Return the [x, y] coordinate for the center point of the cell that contains the specified text.  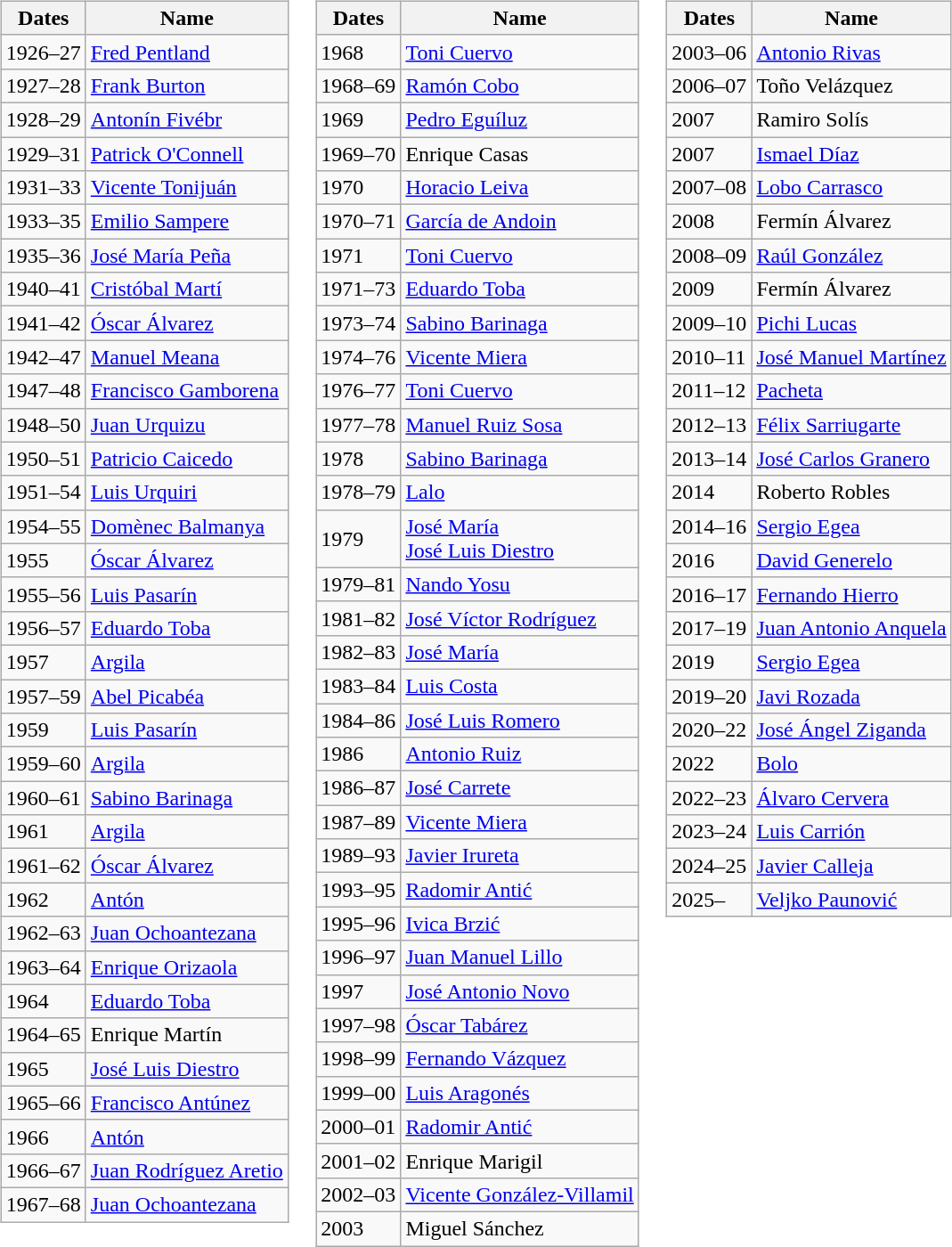
1947–48 [43, 391]
1941–42 [43, 323]
1968 [358, 52]
1986–87 [358, 788]
2011–12 [709, 391]
Ismael Díaz [851, 154]
Lobo Carrasco [851, 188]
2017–19 [709, 628]
2002–03 [358, 1194]
1987–89 [358, 822]
1979 [358, 538]
José Luis Diestro [187, 1069]
García de Andoin [520, 222]
1979–81 [358, 584]
José Antonio Novo [520, 991]
Francisco Antúnez [187, 1103]
José Carrete [520, 788]
2009–10 [709, 323]
1948–50 [43, 425]
José Ángel Ziganda [851, 730]
Vicente Tonijuán [187, 188]
Javi Rozada [851, 696]
2020–22 [709, 730]
Enrique Martín [187, 1035]
2009 [709, 289]
Ivica Brzić [520, 924]
Patricio Caicedo [187, 459]
1954–55 [43, 526]
1974–76 [358, 357]
1963–64 [43, 967]
Juan Rodríguez Aretio [187, 1170]
1969 [358, 119]
2010–11 [709, 357]
Horacio Leiva [520, 188]
1993–95 [358, 890]
Manuel Ruiz Sosa [520, 425]
Pacheta [851, 391]
Cristóbal Martí [187, 289]
1929–31 [43, 154]
Veljko Paunović [851, 900]
1928–29 [43, 119]
1984–86 [358, 721]
1970–71 [358, 222]
José Víctor Rodríguez [520, 618]
1959–60 [43, 764]
José María Peña [187, 256]
Luis Aragonés [520, 1093]
1957 [43, 662]
José Manuel Martínez [851, 357]
Toño Velázquez [851, 86]
José Carlos Granero [851, 459]
1978 [358, 459]
1940–41 [43, 289]
1967–68 [43, 1204]
2003 [358, 1228]
José María [520, 652]
Fernando Hierro [851, 594]
1997–98 [358, 1025]
Patrick O'Connell [187, 154]
1942–47 [43, 357]
1931–33 [43, 188]
Ramón Cobo [520, 86]
2012–13 [709, 425]
1961–62 [43, 866]
1971 [358, 256]
1962–63 [43, 933]
Enrique Orizaola [187, 967]
2000–01 [358, 1127]
2008–09 [709, 256]
Nando Yosu [520, 584]
2022–23 [709, 798]
1957–59 [43, 696]
Pichi Lucas [851, 323]
2024–25 [709, 866]
2016 [709, 560]
1960–61 [43, 798]
1983–84 [358, 686]
Luis Urquiri [187, 493]
1996–97 [358, 958]
1962 [43, 900]
Javier Irureta [520, 856]
José Luis Romero [520, 721]
Juan Antonio Anquela [851, 628]
1959 [43, 730]
1998–99 [358, 1059]
2001–02 [358, 1161]
1956–57 [43, 628]
1955–56 [43, 594]
1965–66 [43, 1103]
José María José Luis Diestro [520, 538]
Miguel Sánchez [520, 1228]
2013–14 [709, 459]
Emilio Sampere [187, 222]
2014–16 [709, 526]
1981–82 [358, 618]
Enrique Marigil [520, 1161]
2007–08 [709, 188]
1977–78 [358, 425]
1982–83 [358, 652]
Félix Sarriugarte [851, 425]
2014 [709, 493]
1965 [43, 1069]
Antonín Fivébr [187, 119]
1950–51 [43, 459]
2008 [709, 222]
Francisco Gamborena [187, 391]
1973–74 [358, 323]
1961 [43, 832]
1970 [358, 188]
Ramiro Solís [851, 119]
Óscar Tabárez [520, 1025]
Bolo [851, 764]
1968–69 [358, 86]
Enrique Casas [520, 154]
1951–54 [43, 493]
Pedro Eguíluz [520, 119]
1997 [358, 991]
Raúl González [851, 256]
1935–36 [43, 256]
2019–20 [709, 696]
Frank Burton [187, 86]
1989–93 [358, 856]
Vicente González-Villamil [520, 1194]
Juan Manuel Lillo [520, 958]
Antonio Rivas [851, 52]
2016–17 [709, 594]
1964–65 [43, 1035]
1999–00 [358, 1093]
Juan Urquizu [187, 425]
2006–07 [709, 86]
1927–28 [43, 86]
1995–96 [358, 924]
1971–73 [358, 289]
Javier Calleja [851, 866]
2003–06 [709, 52]
1955 [43, 560]
Manuel Meana [187, 357]
1966–67 [43, 1170]
Álvaro Cervera [851, 798]
1976–77 [358, 391]
2025– [709, 900]
2019 [709, 662]
1966 [43, 1137]
Fernando Vázquez [520, 1059]
Antonio Ruiz [520, 754]
1986 [358, 754]
Domènec Balmanya [187, 526]
1978–79 [358, 493]
Abel Picabéa [187, 696]
Lalo [520, 493]
Roberto Robles [851, 493]
1964 [43, 1001]
David Generelo [851, 560]
Fred Pentland [187, 52]
1926–27 [43, 52]
Luis Costa [520, 686]
2022 [709, 764]
1969–70 [358, 154]
Luis Carrión [851, 832]
2023–24 [709, 832]
1933–35 [43, 222]
